For the text-containing cell, return its midpoint in (x, y) coordinate format. 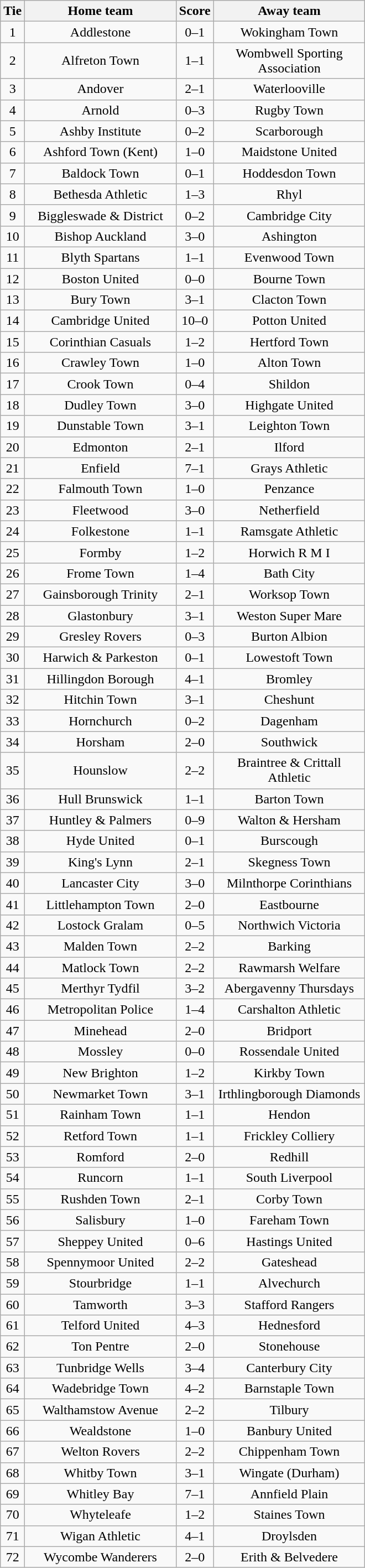
60 (13, 1304)
57 (13, 1241)
Erith & Belvedere (289, 1557)
Northwich Victoria (289, 925)
Hednesford (289, 1326)
12 (13, 278)
South Liverpool (289, 1178)
Lostock Gralam (101, 925)
Andover (101, 89)
Telford United (101, 1326)
Ashington (289, 236)
65 (13, 1410)
Cambridge United (101, 321)
Formby (101, 552)
0–4 (195, 384)
Horsham (101, 742)
Stonehouse (289, 1347)
Wycombe Wanderers (101, 1557)
63 (13, 1368)
Rawmarsh Welfare (289, 968)
Ilford (289, 447)
Hillingdon Borough (101, 679)
Bethesda Athletic (101, 194)
Newmarket Town (101, 1094)
Mossley (101, 1052)
Rugby Town (289, 110)
Welton Rovers (101, 1452)
Stafford Rangers (289, 1304)
33 (13, 721)
25 (13, 552)
Lowestoft Town (289, 658)
Dudley Town (101, 405)
26 (13, 573)
Crook Town (101, 384)
5 (13, 131)
Arnold (101, 110)
Milnthorpe Corinthians (289, 883)
2 (13, 61)
Score (195, 11)
70 (13, 1515)
Addlestone (101, 32)
Fareham Town (289, 1220)
10–0 (195, 321)
Frickley Colliery (289, 1136)
Canterbury City (289, 1368)
62 (13, 1347)
Blyth Spartans (101, 257)
Whitby Town (101, 1473)
53 (13, 1157)
Bishop Auckland (101, 236)
54 (13, 1178)
64 (13, 1389)
Kirkby Town (289, 1073)
Crawley Town (101, 363)
Burton Albion (289, 637)
Highgate United (289, 405)
41 (13, 904)
Lancaster City (101, 883)
Annfield Plain (289, 1494)
Biggleswade & District (101, 215)
Dagenham (289, 721)
Hitchin Town (101, 700)
51 (13, 1115)
Walthamstow Avenue (101, 1410)
Netherfield (289, 510)
Weston Super Mare (289, 616)
47 (13, 1031)
Rhyl (289, 194)
30 (13, 658)
1–3 (195, 194)
48 (13, 1052)
Bury Town (101, 300)
Tie (13, 11)
Hendon (289, 1115)
0–9 (195, 820)
Glastonbury (101, 616)
Falmouth Town (101, 489)
14 (13, 321)
Tilbury (289, 1410)
Whitley Bay (101, 1494)
Evenwood Town (289, 257)
18 (13, 405)
Bridport (289, 1031)
Away team (289, 11)
Merthyr Tydfil (101, 989)
Rainham Town (101, 1115)
52 (13, 1136)
Chippenham Town (289, 1452)
Cambridge City (289, 215)
34 (13, 742)
Hyde United (101, 841)
37 (13, 820)
Barking (289, 946)
Abergavenny Thursdays (289, 989)
Fleetwood (101, 510)
Burscough (289, 841)
3–3 (195, 1304)
Wombwell Sporting Association (289, 61)
Alton Town (289, 363)
46 (13, 1010)
Banbury United (289, 1431)
Grays Athletic (289, 468)
35 (13, 770)
31 (13, 679)
Skegness Town (289, 862)
44 (13, 968)
22 (13, 489)
42 (13, 925)
Rushden Town (101, 1199)
Penzance (289, 489)
Gainsborough Trinity (101, 594)
Droylsden (289, 1536)
Waterlooville (289, 89)
13 (13, 300)
Hornchurch (101, 721)
24 (13, 531)
Matlock Town (101, 968)
Ton Pentre (101, 1347)
Corby Town (289, 1199)
Worksop Town (289, 594)
Carshalton Athletic (289, 1010)
Bromley (289, 679)
Huntley & Palmers (101, 820)
Littlehampton Town (101, 904)
40 (13, 883)
3–4 (195, 1368)
Bath City (289, 573)
39 (13, 862)
15 (13, 342)
61 (13, 1326)
11 (13, 257)
Baldock Town (101, 173)
Wigan Athletic (101, 1536)
Tamworth (101, 1304)
Salisbury (101, 1220)
Wealdstone (101, 1431)
19 (13, 426)
72 (13, 1557)
0–5 (195, 925)
36 (13, 799)
Barton Town (289, 799)
Redhill (289, 1157)
17 (13, 384)
Potton United (289, 321)
Folkestone (101, 531)
29 (13, 637)
3–2 (195, 989)
Ashby Institute (101, 131)
27 (13, 594)
59 (13, 1283)
20 (13, 447)
Harwich & Parkeston (101, 658)
Home team (101, 11)
Maidstone United (289, 152)
Eastbourne (289, 904)
Cheshunt (289, 700)
Bourne Town (289, 278)
Gateshead (289, 1262)
58 (13, 1262)
8 (13, 194)
67 (13, 1452)
Irthlingborough Diamonds (289, 1094)
23 (13, 510)
7 (13, 173)
Enfield (101, 468)
Spennymoor United (101, 1262)
Scarborough (289, 131)
69 (13, 1494)
10 (13, 236)
New Brighton (101, 1073)
38 (13, 841)
Alvechurch (289, 1283)
Southwick (289, 742)
0–6 (195, 1241)
4 (13, 110)
Clacton Town (289, 300)
Retford Town (101, 1136)
Edmonton (101, 447)
Sheppey United (101, 1241)
21 (13, 468)
Malden Town (101, 946)
9 (13, 215)
28 (13, 616)
Whyteleafe (101, 1515)
Hull Brunswick (101, 799)
Braintree & Crittall Athletic (289, 770)
Corinthian Casuals (101, 342)
Tunbridge Wells (101, 1368)
4–2 (195, 1389)
Wokingham Town (289, 32)
56 (13, 1220)
32 (13, 700)
49 (13, 1073)
68 (13, 1473)
66 (13, 1431)
43 (13, 946)
Romford (101, 1157)
Stourbridge (101, 1283)
3 (13, 89)
Dunstable Town (101, 426)
Shildon (289, 384)
King's Lynn (101, 862)
1 (13, 32)
Staines Town (289, 1515)
Metropolitan Police (101, 1010)
50 (13, 1094)
Boston United (101, 278)
55 (13, 1199)
Ramsgate Athletic (289, 531)
6 (13, 152)
16 (13, 363)
Leighton Town (289, 426)
Hertford Town (289, 342)
Rossendale United (289, 1052)
Wadebridge Town (101, 1389)
Barnstaple Town (289, 1389)
Walton & Hersham (289, 820)
Runcorn (101, 1178)
Hastings United (289, 1241)
Ashford Town (Kent) (101, 152)
Alfreton Town (101, 61)
Gresley Rovers (101, 637)
4–3 (195, 1326)
71 (13, 1536)
Horwich R M I (289, 552)
Minehead (101, 1031)
Hoddesdon Town (289, 173)
45 (13, 989)
Wingate (Durham) (289, 1473)
Hounslow (101, 770)
Frome Town (101, 573)
